Scan for the cell matching the given text and deliver its [x, y] coordinate at center. 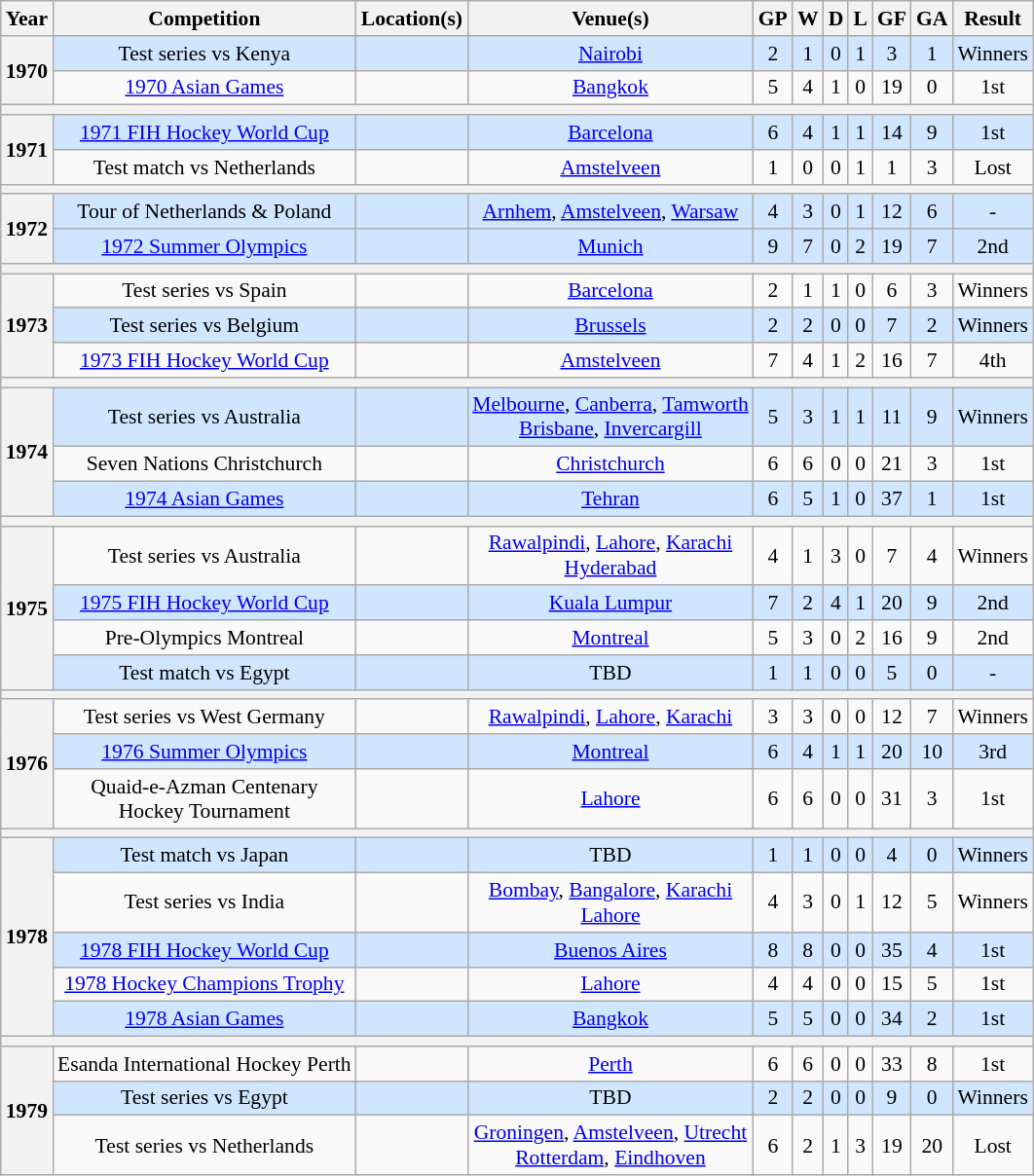
1975 [27, 607]
Test series vs Spain [204, 291]
31 [892, 798]
1972 Summer Olympics [204, 246]
Buenos Aires [610, 950]
Rawalpindi, Lahore, KarachiHyderabad [610, 555]
Pre-Olympics Montreal [204, 638]
Competition [204, 18]
1974 Asian Games [204, 499]
Location(s) [412, 18]
D [836, 18]
Test series vs Netherlands [204, 1145]
Nairobi [610, 54]
3rd [992, 752]
L [861, 18]
Test match vs Japan [204, 856]
37 [892, 499]
15 [892, 984]
Test series vs West Germany [204, 717]
1976 [27, 764]
GA [933, 18]
Munich [610, 246]
Melbourne, Canberra, TamworthBrisbane, Invercargill [610, 417]
14 [892, 132]
Test series vs Egypt [204, 1098]
Arnhem, Amstelveen, Warsaw [610, 212]
Seven Nations Christchurch [204, 464]
Result [992, 18]
1979 [27, 1111]
Perth [610, 1064]
Tour of Netherlands & Poland [204, 212]
Kuala Lumpur [610, 604]
Test match vs Egypt [204, 673]
GF [892, 18]
1971 [27, 150]
35 [892, 950]
Test series vs Belgium [204, 326]
Bombay, Bangalore, KarachiLahore [610, 903]
33 [892, 1064]
10 [933, 752]
1976 Summer Olympics [204, 752]
1978 FIH Hockey World Cup [204, 950]
1978 Hockey Champions Trophy [204, 984]
W [808, 18]
34 [892, 1019]
Quaid-e-Azman CentenaryHockey Tournament [204, 798]
1978 [27, 937]
Test match vs Netherlands [204, 167]
1970 Asian Games [204, 88]
21 [892, 464]
Test series vs India [204, 903]
1973 FIH Hockey World Cup [204, 360]
Brussels [610, 326]
1970 [27, 70]
Test series vs Kenya [204, 54]
Groningen, Amstelveen, UtrechtRotterdam, Eindhoven [610, 1145]
Tehran [610, 499]
GP [773, 18]
1971 FIH Hockey World Cup [204, 132]
Venue(s) [610, 18]
1972 [27, 230]
4th [992, 360]
1975 FIH Hockey World Cup [204, 604]
Esanda International Hockey Perth [204, 1064]
1973 [27, 325]
Christchurch [610, 464]
1974 [27, 452]
Rawalpindi, Lahore, Karachi [610, 717]
11 [892, 417]
1978 Asian Games [204, 1019]
Year [27, 18]
